Determine the [x, y] coordinate at the center of the cell enclosing the given text.  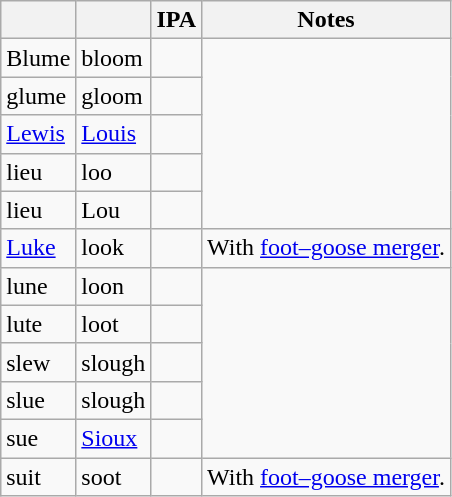
Blume [38, 58]
look [114, 248]
soot [114, 477]
Sioux [114, 438]
lune [38, 286]
Louis [114, 134]
glume [38, 96]
Lou [114, 210]
loon [114, 286]
bloom [114, 58]
Luke [38, 248]
gloom [114, 96]
suit [38, 477]
IPA [176, 20]
slew [38, 362]
Lewis [38, 134]
loo [114, 172]
sue [38, 438]
slue [38, 400]
loot [114, 324]
Notes [326, 20]
lute [38, 324]
